Output the (X, Y) coordinate of the center of the cell containing the given text.  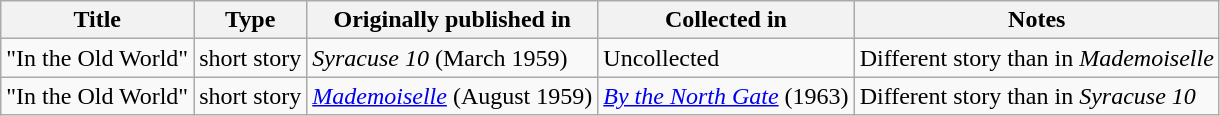
By the North Gate (1963) (726, 96)
Mademoiselle (August 1959) (452, 96)
Syracuse 10 (March 1959) (452, 58)
Notes (1036, 20)
Different story than in Syracuse 10 (1036, 96)
Collected in (726, 20)
Different story than in Mademoiselle (1036, 58)
Originally published in (452, 20)
Uncollected (726, 58)
Title (98, 20)
Type (250, 20)
